Return the (X, Y) coordinate for the center point of the cell that contains the specified text.  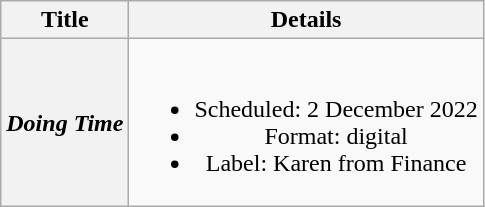
Details (306, 20)
Scheduled: 2 December 2022Format: digitalLabel: Karen from Finance (306, 122)
Doing Time (65, 122)
Title (65, 20)
